Capture the cell that displays the provided text and extract its (x, y) central coordinate. 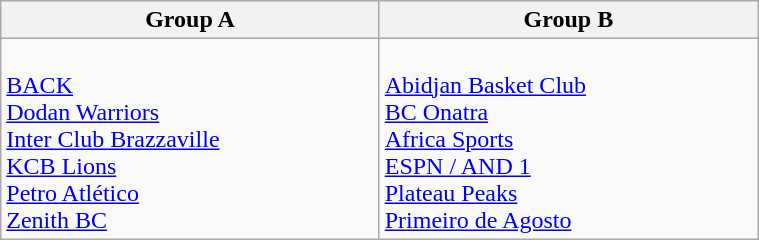
Abidjan Basket Club BC Onatra Africa Sports ESPN / AND 1 Plateau Peaks Primeiro de Agosto (568, 139)
Group B (568, 20)
BACK Dodan Warriors Inter Club Brazzaville KCB Lions Petro Atlético Zenith BC (190, 139)
Group A (190, 20)
